Detect which cell encompasses the target text, then output its (X, Y) center coordinate. 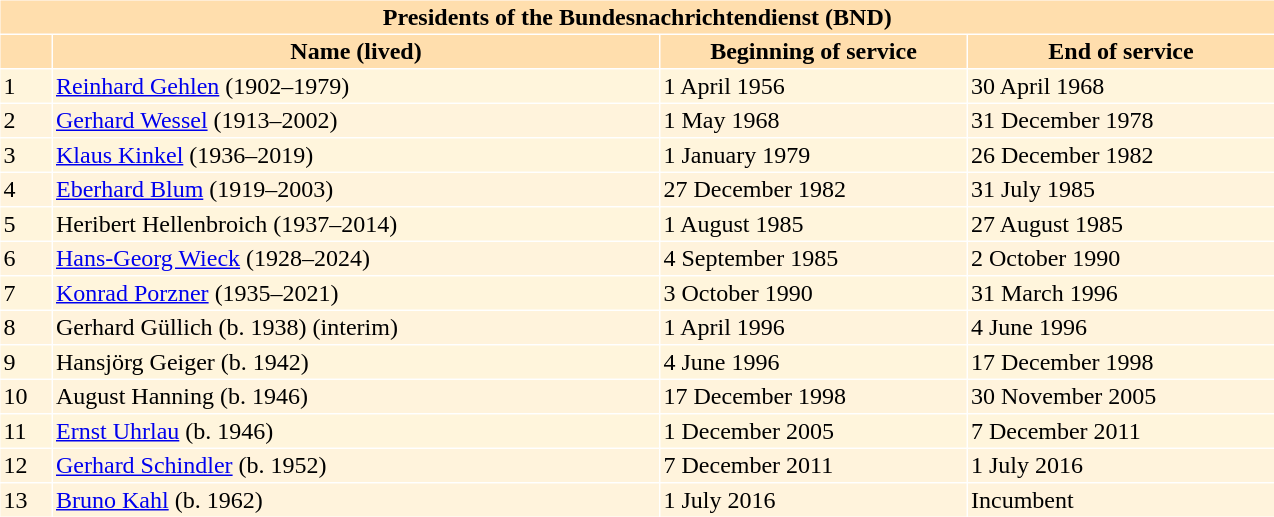
Gerhard Wessel (1913–2002) (356, 120)
August Hanning (b. 1946) (356, 396)
Bruno Kahl (b. 1962) (356, 500)
3 October 1990 (813, 292)
5 (26, 224)
30 April 1968 (1121, 86)
Beginning of service (813, 52)
31 March 1996 (1121, 292)
Name (lived) (356, 52)
9 (26, 362)
1 April 1996 (813, 328)
31 December 1978 (1121, 120)
1 August 1985 (813, 224)
12 (26, 466)
End of service (1121, 52)
Konrad Porzner (1935–2021) (356, 292)
Reinhard Gehlen (1902–1979) (356, 86)
2 October 1990 (1121, 258)
3 (26, 154)
31 July 1985 (1121, 190)
Hansjörg Geiger (b. 1942) (356, 362)
30 November 2005 (1121, 396)
2 (26, 120)
Hans-Georg Wieck (1928–2024) (356, 258)
Ernst Uhrlau (b. 1946) (356, 430)
Gerhard Schindler (b. 1952) (356, 466)
1 January 1979 (813, 154)
11 (26, 430)
6 (26, 258)
1 (26, 86)
10 (26, 396)
4 September 1985 (813, 258)
8 (26, 328)
Presidents of the Bundesnachrichtendienst (BND) (637, 16)
26 December 1982 (1121, 154)
Eberhard Blum (1919–2003) (356, 190)
27 August 1985 (1121, 224)
Heribert Hellenbroich (1937–2014) (356, 224)
Klaus Kinkel (1936–2019) (356, 154)
4 (26, 190)
13 (26, 500)
Gerhard Güllich (b. 1938) (interim) (356, 328)
1 December 2005 (813, 430)
1 May 1968 (813, 120)
1 April 1956 (813, 86)
27 December 1982 (813, 190)
Incumbent (1121, 500)
7 (26, 292)
